Capture the cell that displays the provided text and extract its [x, y] central coordinate. 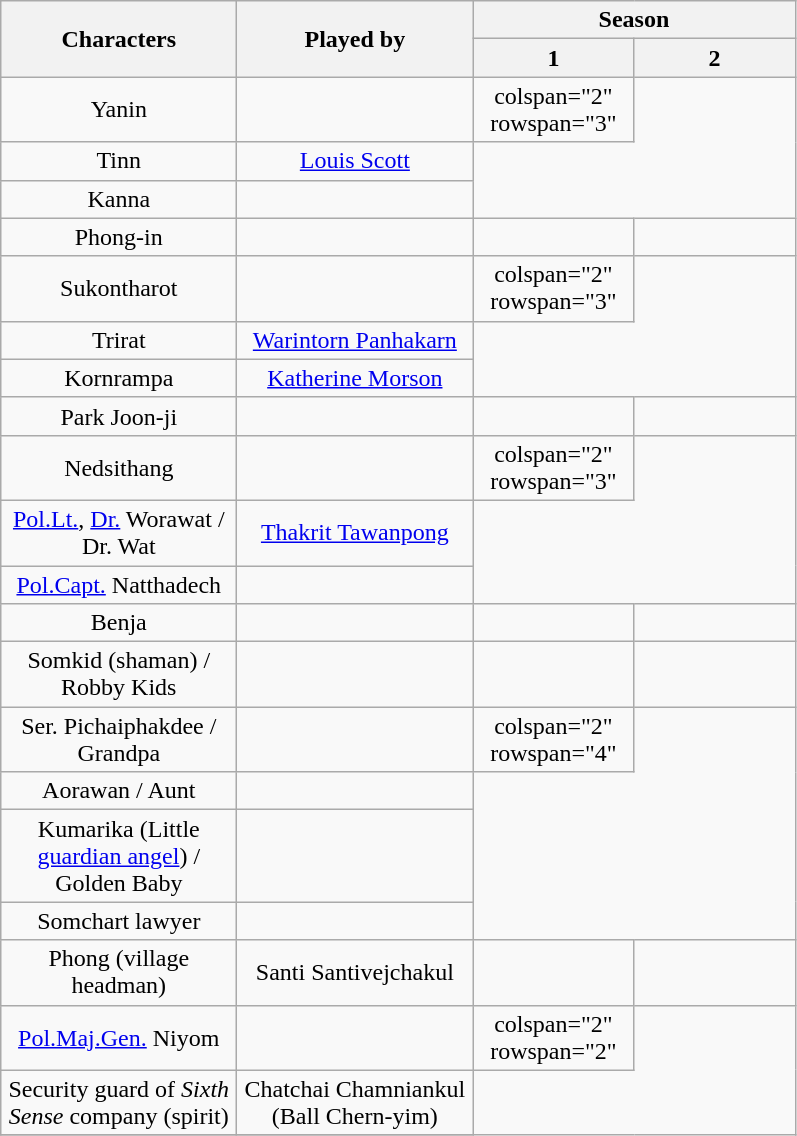
1 [554, 58]
Thakrit Tawanpong [355, 532]
Kornrampa [119, 378]
Trirat [119, 340]
Aorawan / Aunt [119, 791]
Benja [119, 623]
Kumarika (Little guardian angel) / Golden Baby [119, 856]
Katherine Morson [355, 378]
Phong (village headman) [119, 972]
Tinn [119, 161]
Somchart lawyer [119, 921]
Pol.Lt., Dr. Worawat / Dr. Wat [119, 532]
Pol.Capt. Natthadech [119, 585]
Played by [355, 39]
Characters [119, 39]
Ser. Pichaiphakdee / Grandpa [119, 740]
Kanna [119, 199]
Park Joon-ji [119, 416]
colspan="2" rowspan="2" [554, 1038]
Season [634, 20]
Somkid (shaman) /Robby Kids [119, 674]
Warintorn Panhakarn [355, 340]
Louis Scott [355, 161]
Chatchai Chamniankul(Ball Chern-yim) [355, 1102]
2 [714, 58]
Security guard of Sixth Sense company (spirit) [119, 1102]
Nedsithang [119, 468]
Santi Santivejchakul [355, 972]
Yanin [119, 110]
Pol.Maj.Gen. Niyom [119, 1038]
Phong-in [119, 237]
Sukontharot [119, 288]
colspan="2" rowspan="4" [554, 740]
